From the cell containing the given text, extract its center point as [X, Y] coordinate. 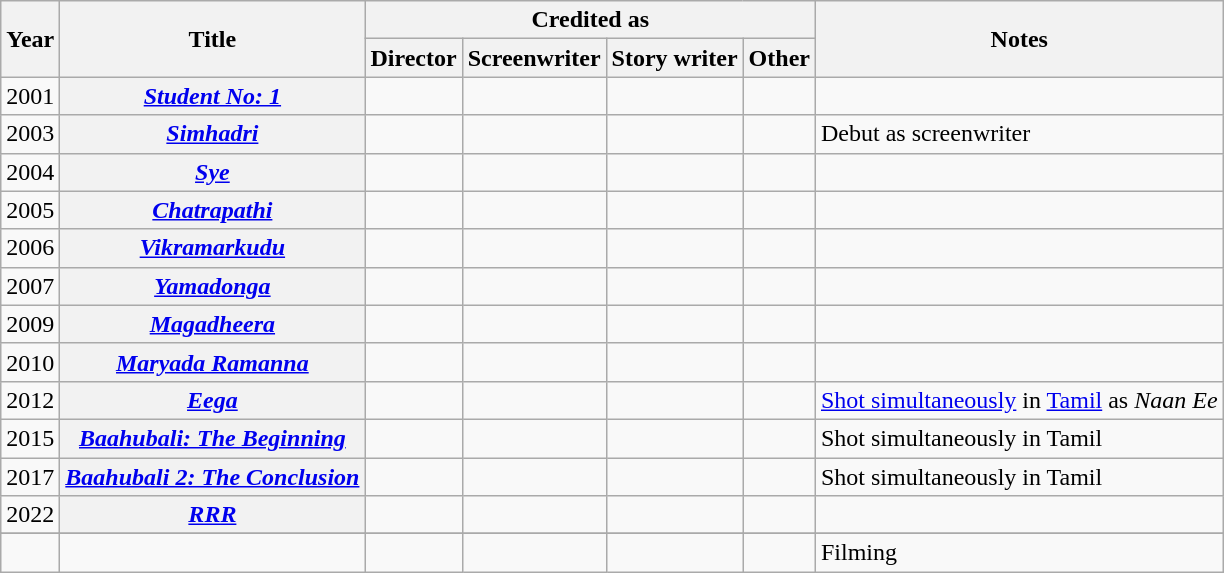
Chatrapathi [212, 210]
Student No: 1 [212, 96]
2007 [30, 286]
RRR [212, 515]
Yamadonga [212, 286]
Vikramarkudu [212, 248]
Other [779, 58]
Story writer [674, 58]
Maryada Ramanna [212, 362]
Credited as [590, 20]
Eega [212, 400]
Filming [1019, 553]
2015 [30, 438]
2012 [30, 400]
Shot simultaneously in Tamil as Naan Ee [1019, 400]
2009 [30, 324]
Title [212, 39]
Screenwriter [534, 58]
Simhadri [212, 134]
2005 [30, 210]
Debut as screenwriter [1019, 134]
Baahubali: The Beginning [212, 438]
2022 [30, 515]
2010 [30, 362]
Magadheera [212, 324]
2017 [30, 477]
Notes [1019, 39]
2006 [30, 248]
Sye [212, 172]
Director [414, 58]
2003 [30, 134]
2004 [30, 172]
2001 [30, 96]
Year [30, 39]
Baahubali 2: The Conclusion [212, 477]
